Identify which cell holds the provided text, then report its (X, Y) central coordinate. 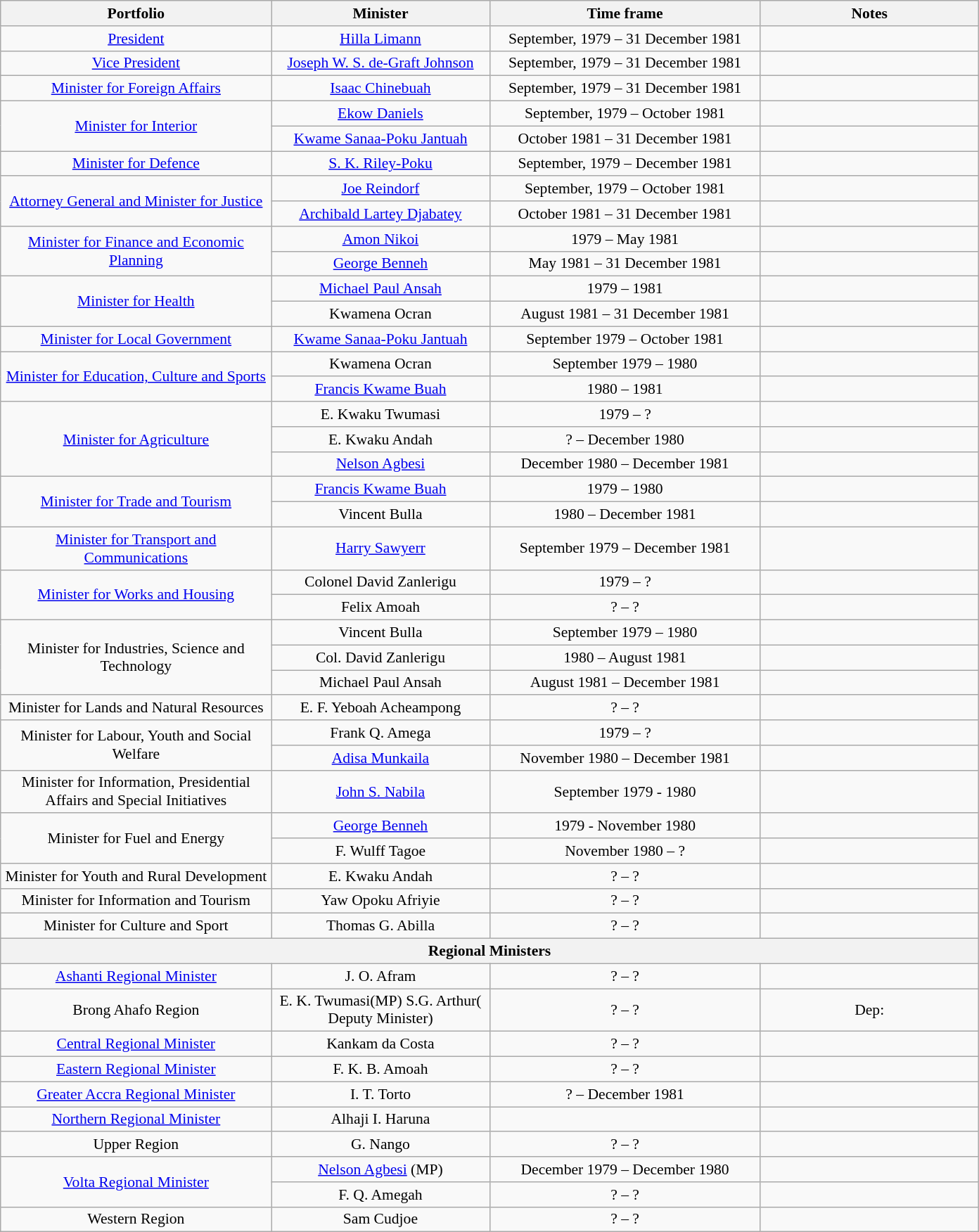
Archibald Lartey Djabatey (380, 214)
1980 – December 1981 (625, 515)
G. Nango (380, 1145)
Minister for Fuel and Energy (136, 838)
Minister for Agriculture (136, 439)
F. K. B. Amoah (380, 1070)
1980 – 1981 (625, 390)
Minister for Defence (136, 164)
E. Kwaku Twumasi (380, 414)
Brong Ahafo Region (136, 1010)
Western Region (136, 1219)
Nelson Agbesi (MP) (380, 1169)
Felix Amoah (380, 608)
1979 – 1981 (625, 289)
Joseph W. S. de-Graft Johnson (380, 63)
Minister for Industries, Science and Technology (136, 658)
August 1981 – December 1981 (625, 683)
Attorney General and Minister for Justice (136, 201)
September, 1979 – December 1981 (625, 164)
Frank Q. Amega (380, 733)
November 1980 – December 1981 (625, 758)
Notes (869, 13)
Minister for Education, Culture and Sports (136, 377)
Central Regional Minister (136, 1044)
August 1981 – 31 December 1981 (625, 314)
Isaac Chinebuah (380, 89)
F. Wulff Tagoe (380, 851)
S. K. Riley-Poku (380, 164)
November 1980 – ? (625, 851)
1979 - November 1980 (625, 826)
Volta Regional Minister (136, 1181)
Vice President (136, 63)
Regional Ministers (489, 951)
May 1981 – 31 December 1981 (625, 264)
1980 – August 1981 (625, 657)
Northern Regional Minister (136, 1119)
Minister for Local Government (136, 339)
Amon Nikoi (380, 239)
Minister (380, 13)
Minister for Interior (136, 127)
September 1979 – December 1981 (625, 548)
Adisa Munkaila (380, 758)
Minister for Youth and Rural Development (136, 876)
December 1980 – December 1981 (625, 464)
Portfolio (136, 13)
Yaw Opoku Afriyie (380, 901)
Hilla Limann (380, 39)
John S. Nabila (380, 792)
December 1979 – December 1980 (625, 1169)
1979 – 1980 (625, 489)
Ashanti Regional Minister (136, 976)
I. T. Torto (380, 1094)
Greater Accra Regional Minister (136, 1094)
Minister for Works and Housing (136, 595)
Minister for Information and Tourism (136, 901)
Upper Region (136, 1145)
Sam Cudjoe (380, 1219)
Minister for Information, Presidential Affairs and Special Initiatives (136, 792)
Harry Sawyerr (380, 548)
Minister for Lands and Natural Resources (136, 708)
Joe Reindorf (380, 189)
E. F. Yeboah Acheampong (380, 708)
Thomas G. Abilla (380, 926)
Time frame (625, 13)
F. Q. Amegah (380, 1195)
Kankam da Costa (380, 1044)
1979 – May 1981 (625, 239)
President (136, 39)
September 1979 – October 1981 (625, 339)
Col. David Zanlerigu (380, 657)
Dep: (869, 1010)
Eastern Regional Minister (136, 1070)
Minister for Finance and Economic Planning (136, 252)
Nelson Agbesi (380, 464)
Colonel David Zanlerigu (380, 582)
J. O. Afram (380, 976)
Alhaji I. Haruna (380, 1119)
September 1979 - 1980 (625, 792)
? – December 1981 (625, 1094)
Minister for Transport and Communications (136, 548)
Minister for Labour, Youth and Social Welfare (136, 745)
E. K. Twumasi(MP) S.G. Arthur( Deputy Minister) (380, 1010)
Minister for Trade and Tourism (136, 502)
? – December 1980 (625, 439)
Minister for Culture and Sport (136, 926)
Ekow Daniels (380, 114)
Minister for Health (136, 301)
Minister for Foreign Affairs (136, 89)
